Find where the given text appears and provide that cell's center as [X, Y] coordinate. 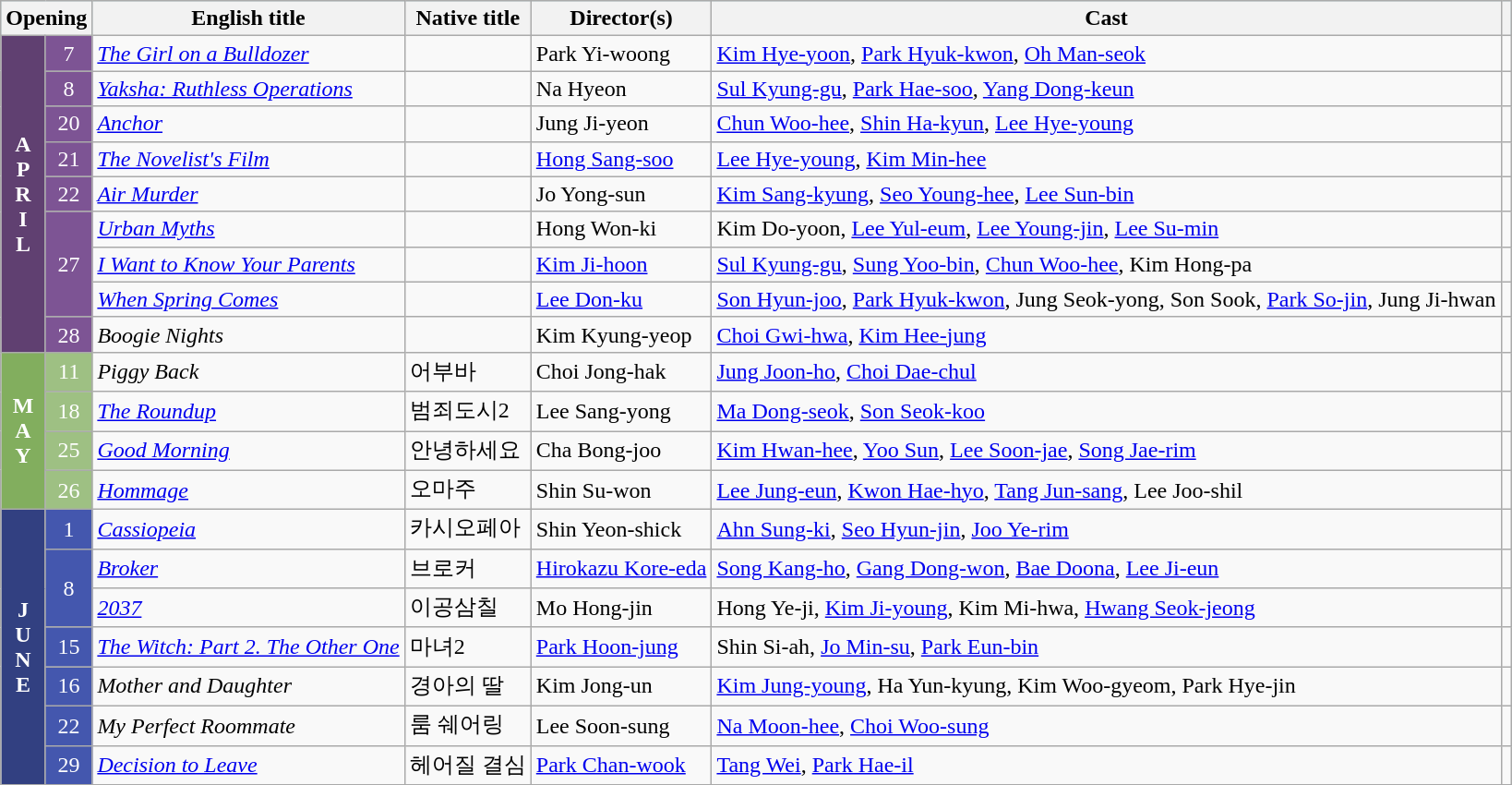
I Want to Know Your Parents [248, 264]
Mother and Daughter [248, 687]
Choi Gwi-hwa, Kim Hee-jung [1106, 334]
Kim Hwan-hee, Yoo Sun, Lee Soon-jae, Song Jae-rim [1106, 451]
경아의 딸 [467, 687]
Shin Si-ah, Jo Min-su, Park Eun-bin [1106, 646]
Kim Jung-young, Ha Yun-kyung, Kim Woo-gyeom, Park Hye-jin [1106, 687]
Kim Kyung-yeop [621, 334]
Kim Ji-hoon [621, 264]
Na Moon-hee, Choi Woo-sung [1106, 726]
15 [68, 646]
Chun Woo-hee, Shin Ha-kyun, Lee Hye-young [1106, 124]
The Girl on a Bulldozer [248, 54]
브로커 [467, 569]
Park Hoon-jung [621, 646]
Native title [467, 18]
Jo Yong-sun [621, 194]
21 [68, 159]
Na Hyeon [621, 89]
안녕하세요 [467, 451]
27 [68, 264]
Choi Jong-hak [621, 371]
2037 [248, 608]
범죄도시2 [467, 412]
Hong Sang-soo [621, 159]
카시오페아 [467, 530]
Urban Myths [248, 229]
Hirokazu Kore-eda [621, 569]
Cha Bong-joo [621, 451]
Lee Soon-sung [621, 726]
Park Yi-woong [621, 54]
Decision to Leave [248, 765]
Hong Ye-ji, Kim Ji-young, Kim Mi-hwa, Hwang Seok-jeong [1106, 608]
헤어질 결심 [467, 765]
Park Chan-wook [621, 765]
이공삼칠 [467, 608]
Sul Kyung-gu, Sung Yoo-bin, Chun Woo-hee, Kim Hong-pa [1106, 264]
Air Murder [248, 194]
Sul Kyung-gu, Park Hae-soo, Yang Dong-keun [1106, 89]
The Witch: Part 2. The Other One [248, 646]
Director(s) [621, 18]
When Spring Comes [248, 299]
Cassiopeia [248, 530]
1 [68, 530]
The Roundup [248, 412]
Yaksha: Ruthless Operations [248, 89]
28 [68, 334]
어부바 [467, 371]
Kim Sang-kyung, Seo Young-hee, Lee Sun-bin [1106, 194]
16 [68, 687]
Shin Su-won [621, 489]
Tang Wei, Park Hae-il [1106, 765]
Opening [46, 18]
Broker [248, 569]
Kim Jong-un [621, 687]
Hong Won-ki [621, 229]
Kim Hye-yoon, Park Hyuk-kwon, Oh Man-seok [1106, 54]
20 [68, 124]
MAY [24, 430]
오마주 [467, 489]
Mo Hong-jin [621, 608]
English title [248, 18]
The Novelist's Film [248, 159]
7 [68, 54]
29 [68, 765]
My Perfect Roommate [248, 726]
Piggy Back [248, 371]
룸 쉐어링 [467, 726]
Good Morning [248, 451]
APRIL [24, 194]
Cast [1106, 18]
마녀2 [467, 646]
Shin Yeon-shick [621, 530]
Jung Ji-yeon [621, 124]
Lee Sang-yong [621, 412]
Ahn Sung-ki, Seo Hyun-jin, Joo Ye-rim [1106, 530]
Anchor [248, 124]
Hommage [248, 489]
18 [68, 412]
Lee Hye-young, Kim Min-hee [1106, 159]
JUNE [24, 647]
Lee Don-ku [621, 299]
Song Kang-ho, Gang Dong-won, Bae Doona, Lee Ji-eun [1106, 569]
Kim Do-yoon, Lee Yul-eum, Lee Young-jin, Lee Su-min [1106, 229]
25 [68, 451]
Son Hyun-joo, Park Hyuk-kwon, Jung Seok-yong, Son Sook, Park So-jin, Jung Ji-hwan [1106, 299]
Lee Jung-eun, Kwon Hae-hyo, Tang Jun-sang, Lee Joo-shil [1106, 489]
Ma Dong-seok, Son Seok-koo [1106, 412]
26 [68, 489]
Jung Joon-ho, Choi Dae-chul [1106, 371]
Boogie Nights [248, 334]
11 [68, 371]
